Output the [X, Y] coordinate of the center of the cell containing the given text.  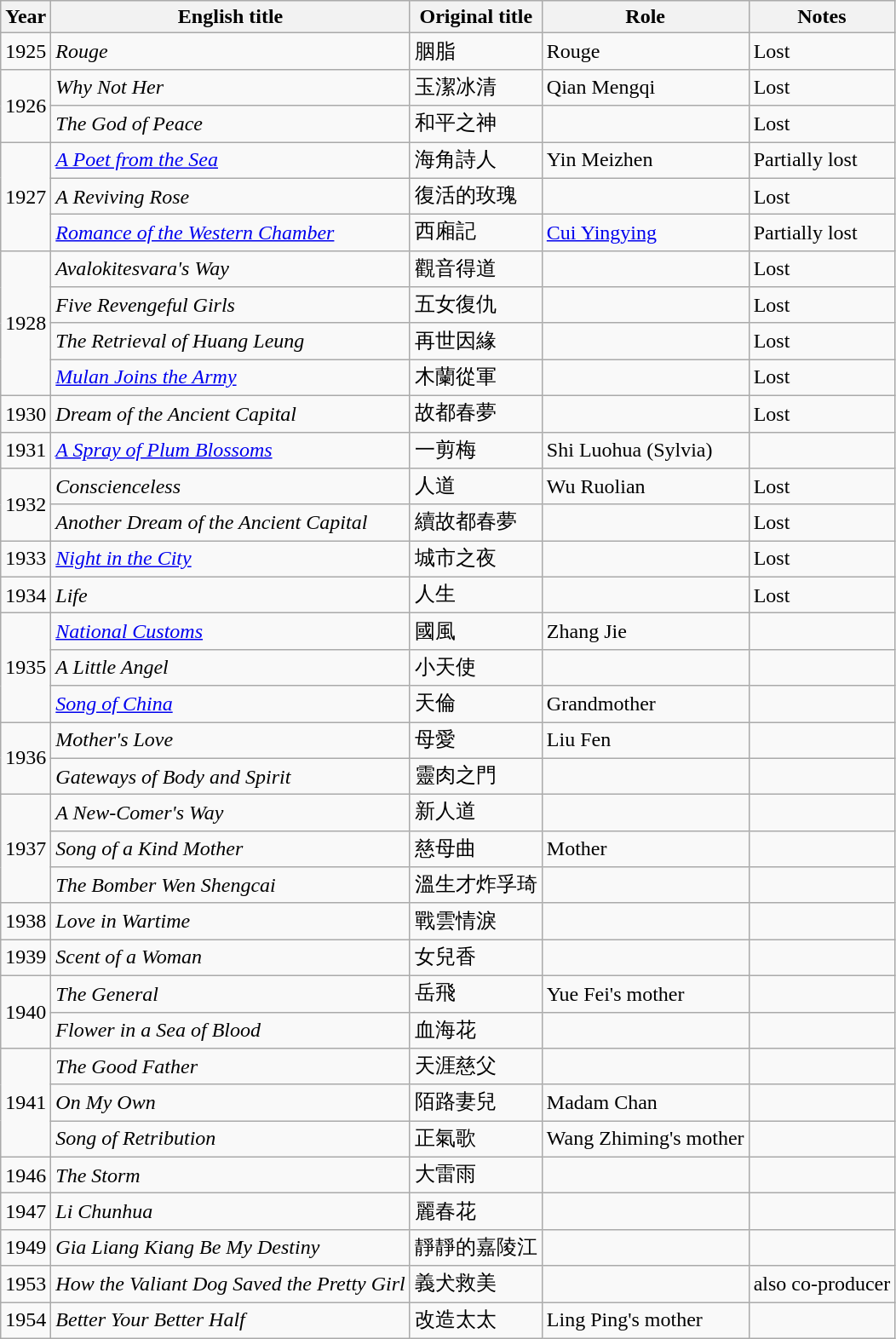
五女復仇 [475, 305]
National Customs [230, 632]
Wang Zhiming's mother [646, 1140]
新人道 [475, 813]
Yue Fei's mother [646, 993]
Another Dream of the Ancient Capital [230, 523]
1933 [26, 559]
Liu Fen [646, 741]
Scent of a Woman [230, 957]
Qian Mengqi [646, 87]
Mother [646, 848]
Why Not Her [230, 87]
1937 [26, 849]
Life [230, 595]
岳飛 [475, 993]
復活的玫瑰 [475, 196]
1925 [26, 51]
1941 [26, 1103]
Avalokitesvara's Way [230, 269]
Notes [822, 17]
靜靜的嘉陵江 [475, 1247]
觀音得道 [475, 269]
The Bomber Wen Shengcai [230, 886]
慈母曲 [475, 848]
Mulan Joins the Army [230, 378]
女兒香 [475, 957]
1935 [26, 668]
Romance of the Western Chamber [230, 233]
1926 [26, 106]
also co-producer [822, 1284]
On My Own [230, 1102]
Cui Yingying [646, 233]
Ling Ping's mother [646, 1320]
Role [646, 17]
1954 [26, 1320]
續故都春夢 [475, 523]
一剪梅 [475, 450]
城市之夜 [475, 559]
1938 [26, 922]
Song of a Kind Mother [230, 848]
Song of China [230, 704]
Song of Retribution [230, 1140]
大雷雨 [475, 1175]
改造太太 [475, 1320]
故都春夢 [475, 414]
和平之神 [475, 124]
Better Your Better Half [230, 1320]
1928 [26, 323]
1940 [26, 1012]
Five Revengeful Girls [230, 305]
The General [230, 993]
1949 [26, 1247]
Original title [475, 17]
1930 [26, 414]
1946 [26, 1175]
靈肉之門 [475, 777]
1939 [26, 957]
The Storm [230, 1175]
Love in Wartime [230, 922]
天倫 [475, 704]
A Little Angel [230, 668]
母愛 [475, 741]
The Good Father [230, 1066]
Gateways of Body and Spirit [230, 777]
The Retrieval of Huang Leung [230, 341]
戰雲情淚 [475, 922]
Year [26, 17]
A Spray of Plum Blossoms [230, 450]
陌路妻兒 [475, 1102]
Shi Luohua (Sylvia) [646, 450]
溫生才炸孚琦 [475, 886]
海角詩人 [475, 160]
西廂記 [475, 233]
木蘭從軍 [475, 378]
Dream of the Ancient Capital [230, 414]
Zhang Jie [646, 632]
人生 [475, 595]
1936 [26, 758]
血海花 [475, 1031]
正氣歌 [475, 1140]
1934 [26, 595]
再世因緣 [475, 341]
A New-Comer's Way [230, 813]
Flower in a Sea of Blood [230, 1031]
1947 [26, 1211]
Gia Liang Kiang Be My Destiny [230, 1247]
義犬救美 [475, 1284]
Wu Ruolian [646, 487]
玉潔冰清 [475, 87]
Li Chunhua [230, 1211]
English title [230, 17]
胭脂 [475, 51]
A Poet from the Sea [230, 160]
How the Valiant Dog Saved the Pretty Girl [230, 1284]
小天使 [475, 668]
1927 [26, 196]
麗春花 [475, 1211]
Conscienceless [230, 487]
國風 [475, 632]
Mother's Love [230, 741]
Grandmother [646, 704]
Yin Meizhen [646, 160]
The God of Peace [230, 124]
Madam Chan [646, 1102]
1953 [26, 1284]
1932 [26, 504]
天涯慈父 [475, 1066]
Night in the City [230, 559]
A Reviving Rose [230, 196]
1931 [26, 450]
人道 [475, 487]
